Scan for the cell matching the given text and deliver its [X, Y] coordinate at center. 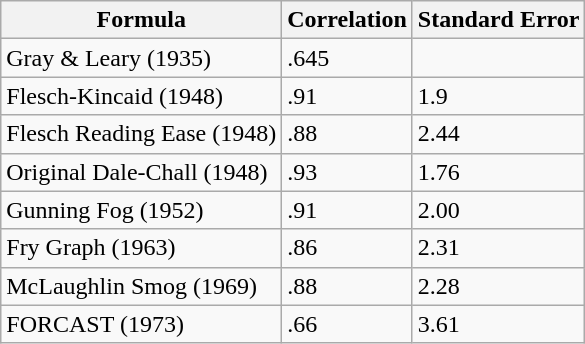
Correlation [348, 20]
1.76 [498, 172]
.66 [348, 324]
2.00 [498, 210]
Formula [142, 20]
.645 [348, 58]
2.44 [498, 134]
McLaughlin Smog (1969) [142, 286]
Original Dale‐Chall (1948) [142, 172]
.86 [348, 248]
2.31 [498, 248]
1.9 [498, 96]
.93 [348, 172]
2.28 [498, 286]
3.61 [498, 324]
Flesch‐Kincaid (1948) [142, 96]
Flesch Reading Ease (1948) [142, 134]
Gunning Fog (1952) [142, 210]
Fry Graph (1963) [142, 248]
Standard Error [498, 20]
FORCAST (1973) [142, 324]
Gray & Leary (1935) [142, 58]
